For the text-containing cell, return its midpoint in (X, Y) coordinate format. 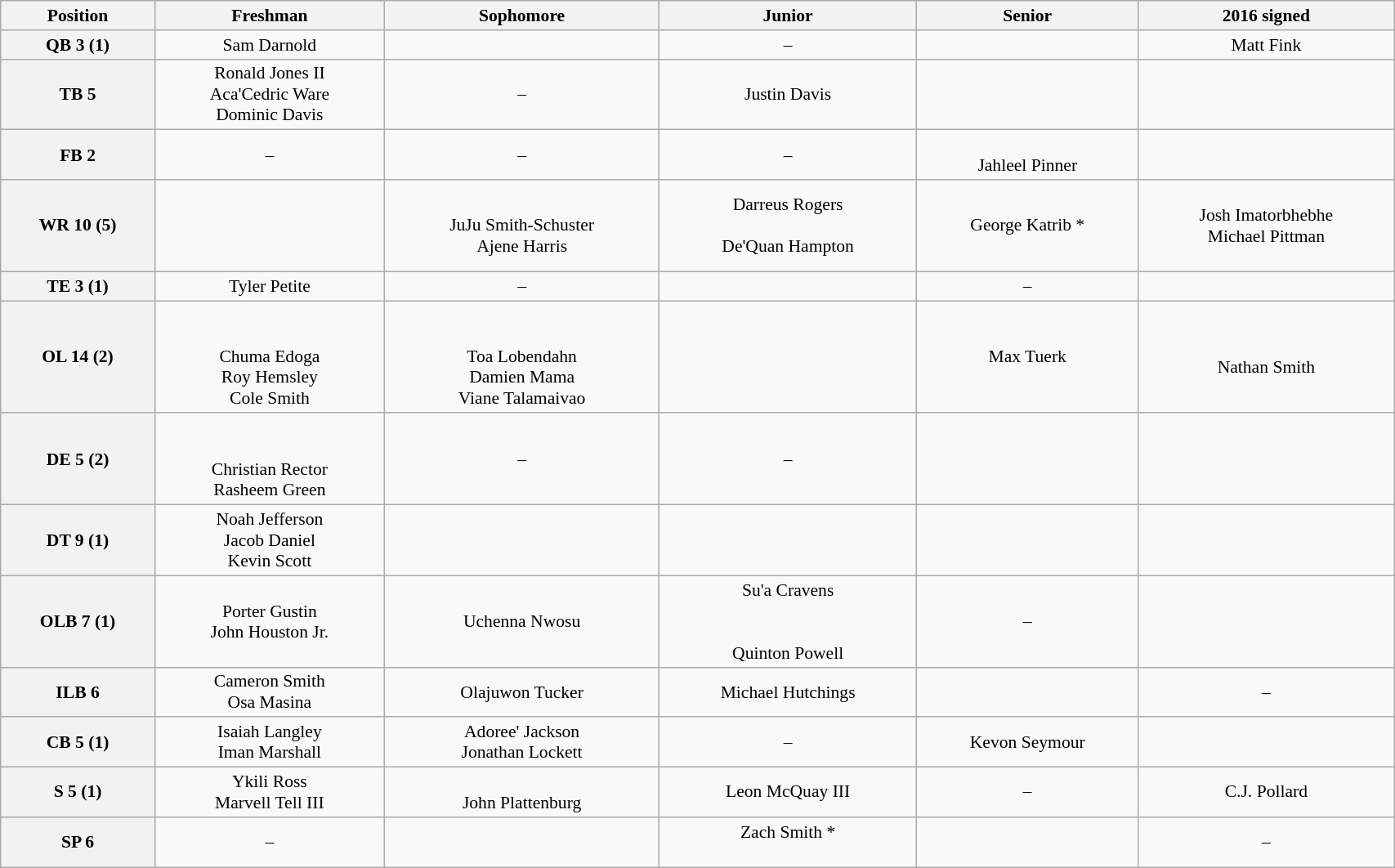
Porter Gustin John Houston Jr. (270, 621)
Position (78, 16)
Christian Rector Rasheem Green (270, 459)
Ronald Jones II Aca'Cedric Ware Dominic Davis (270, 95)
DT 9 (1) (78, 541)
Matt Fink (1267, 45)
SP 6 (78, 842)
TB 5 (78, 95)
JuJu Smith-Schuster Ajene Harris (521, 226)
DE 5 (2) (78, 459)
Justin Davis (788, 95)
QB 3 (1) (78, 45)
TE 3 (1) (78, 286)
WR 10 (5) (78, 226)
Max Tuerk (1027, 357)
Cameron Smith Osa Masina (270, 691)
Jahleel Pinner (1027, 155)
Senior (1027, 16)
Tyler Petite (270, 286)
Darreus Rogers De'Quan Hampton (788, 226)
George Katrib * (1027, 226)
Leon McQuay III (788, 793)
Zach Smith * (788, 842)
Josh Imatorbhebhe Michael Pittman (1267, 226)
Olajuwon Tucker (521, 691)
ILB 6 (78, 691)
FB 2 (78, 155)
OLB 7 (1) (78, 621)
Nathan Smith (1267, 357)
CB 5 (1) (78, 742)
Toa Lobendahn Damien Mama Viane Talamaivao (521, 357)
Junior (788, 16)
Freshman (270, 16)
2016 signed (1267, 16)
Ykili Ross Marvell Tell III (270, 793)
Adoree' Jackson Jonathan Lockett (521, 742)
Uchenna Nwosu (521, 621)
Chuma Edoga Roy Hemsley Cole Smith (270, 357)
John Plattenburg (521, 793)
OL 14 (2) (78, 357)
Kevon Seymour (1027, 742)
Su'a Cravens Quinton Powell (788, 621)
Noah Jefferson Jacob Daniel Kevin Scott (270, 541)
Michael Hutchings (788, 691)
Sophomore (521, 16)
S 5 (1) (78, 793)
Sam Darnold (270, 45)
Isaiah Langley Iman Marshall (270, 742)
C.J. Pollard (1267, 793)
